Output the [X, Y] coordinate of the center of the cell containing the given text.  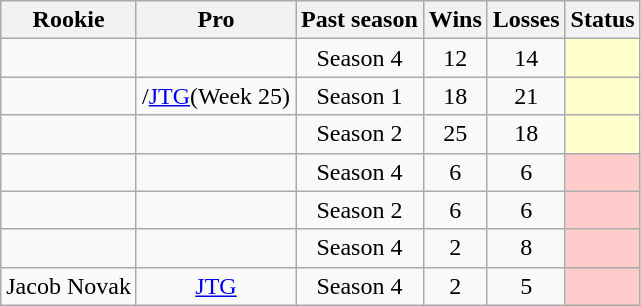
5 [526, 286]
21 [526, 96]
Status [602, 20]
25 [455, 134]
Pro [216, 20]
Wins [455, 20]
Season 1 [360, 96]
Jacob Novak [69, 286]
/JTG(Week 25) [216, 96]
12 [455, 58]
Losses [526, 20]
JTG [216, 286]
14 [526, 58]
8 [526, 248]
Past season [360, 20]
Rookie [69, 20]
